Pinpoint the cell where the given text exists, returning its (X, Y) midpoint coordinate. 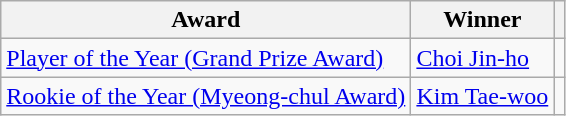
Kim Tae-woo (482, 96)
Winner (482, 20)
Player of the Year (Grand Prize Award) (206, 58)
Rookie of the Year (Myeong-chul Award) (206, 96)
Award (206, 20)
Choi Jin-ho (482, 58)
